Capture the cell that displays the provided text and extract its [X, Y] central coordinate. 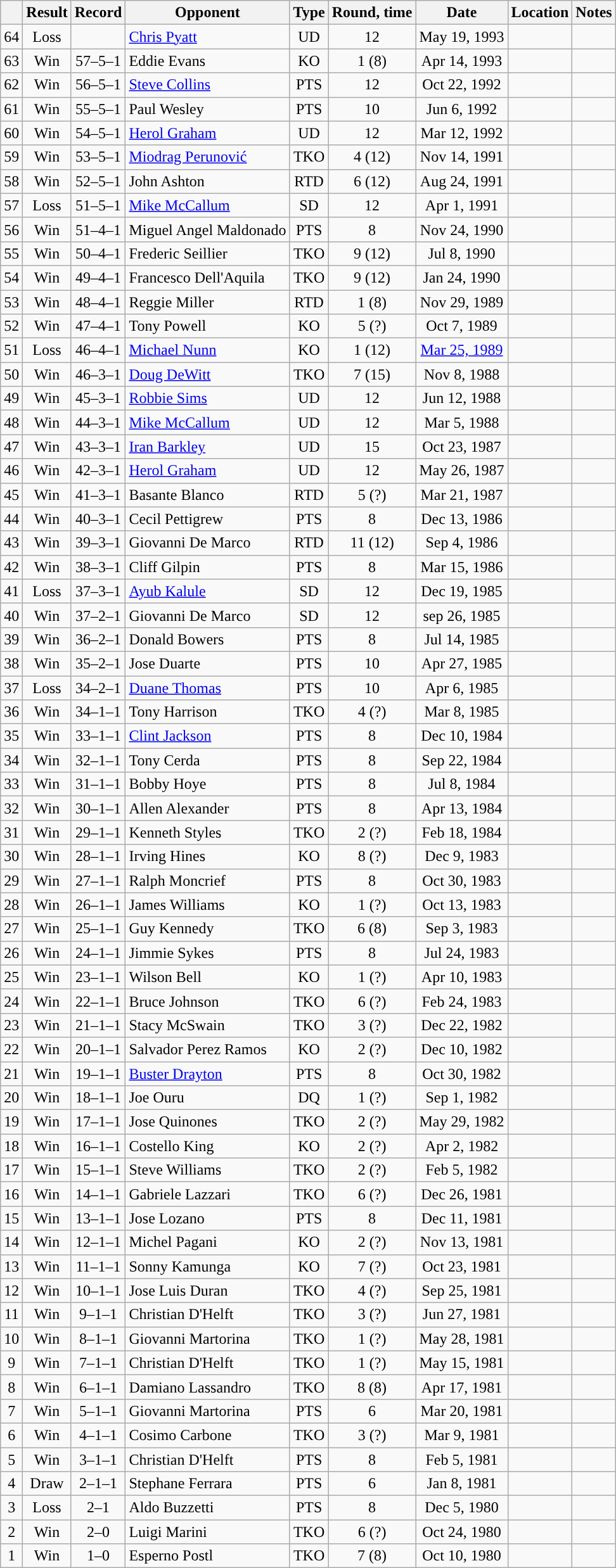
Stacy McSwain [208, 1025]
41 [11, 591]
Donald Bowers [208, 639]
24–1–1 [98, 953]
sep 26, 1985 [461, 615]
14 [11, 1242]
47–4–1 [98, 326]
36–2–1 [98, 639]
Draw [47, 1484]
Wilson Bell [208, 977]
40–3–1 [98, 519]
19 [11, 1122]
31 [11, 832]
60 [11, 133]
Sep 25, 1981 [461, 1291]
5 [11, 1459]
Irving Hines [208, 857]
63 [11, 61]
Record [98, 13]
37 [11, 687]
59 [11, 157]
Stephane Ferrara [208, 1484]
Apr 2, 1982 [461, 1146]
4–1–1 [98, 1435]
33 [11, 784]
Feb 5, 1982 [461, 1170]
56–5–1 [98, 85]
May 26, 1987 [461, 471]
61 [11, 109]
48 [11, 423]
49 [11, 398]
Clint Jackson [208, 736]
Esperno Postl [208, 1556]
17 [11, 1170]
Jimmie Sykes [208, 953]
8–1–1 [98, 1339]
May 19, 1993 [461, 37]
Location [540, 13]
39–3–1 [98, 543]
35–2–1 [98, 663]
11 (12) [372, 543]
Nov 13, 1981 [461, 1242]
24 [11, 1001]
John Ashton [208, 181]
Duane Thomas [208, 687]
1 [11, 1556]
32–1–1 [98, 760]
Cosimo Carbone [208, 1435]
44–3–1 [98, 423]
4 [11, 1484]
54 [11, 277]
Joe Ouru [208, 1098]
28–1–1 [98, 857]
Dec 10, 1984 [461, 736]
1 (12) [372, 350]
57–5–1 [98, 61]
18–1–1 [98, 1098]
Oct 30, 1982 [461, 1074]
37–3–1 [98, 591]
64 [11, 37]
Tony Cerda [208, 760]
Apr 14, 1993 [461, 61]
Feb 18, 1984 [461, 832]
38 [11, 663]
May 29, 1982 [461, 1122]
5–1–1 [98, 1411]
20 [11, 1098]
Oct 7, 1989 [461, 326]
Mar 12, 1992 [461, 133]
Cliff Gilpin [208, 567]
45 [11, 495]
Apr 10, 1983 [461, 977]
31–1–1 [98, 784]
2–1 [98, 1508]
Iran Barkley [208, 447]
10–1–1 [98, 1291]
Dec 13, 1986 [461, 519]
54–5–1 [98, 133]
13 [11, 1266]
Michael Nunn [208, 350]
Oct 22, 1992 [461, 85]
44 [11, 519]
38–3–1 [98, 567]
Oct 23, 1981 [461, 1266]
2–1–1 [98, 1484]
34–1–1 [98, 712]
21–1–1 [98, 1025]
28 [11, 905]
49–4–1 [98, 277]
11–1–1 [98, 1266]
57 [11, 205]
7 (15) [372, 374]
Miguel Angel Maldonado [208, 229]
7 (?) [372, 1266]
Nov 24, 1990 [461, 229]
12–1–1 [98, 1242]
36 [11, 712]
Francesco Dell'Aquila [208, 277]
Mar 25, 1989 [461, 350]
Jun 6, 1992 [461, 109]
Chris Pyatt [208, 37]
2–0 [98, 1532]
7–1–1 [98, 1363]
46–4–1 [98, 350]
Oct 30, 1983 [461, 881]
11 [11, 1315]
42–3–1 [98, 471]
Michel Pagani [208, 1242]
Nov 14, 1991 [461, 157]
20–1–1 [98, 1049]
Jun 27, 1981 [461, 1315]
Apr 1, 1991 [461, 205]
9–1–1 [98, 1315]
Guy Kennedy [208, 929]
Costello King [208, 1146]
Ralph Moncrief [208, 881]
Oct 10, 1980 [461, 1556]
Tony Powell [208, 326]
James Williams [208, 905]
16 [11, 1194]
39 [11, 639]
62 [11, 85]
32 [11, 808]
Type [309, 13]
30–1–1 [98, 808]
51–4–1 [98, 229]
51–5–1 [98, 205]
26 [11, 953]
19–1–1 [98, 1074]
Steve Williams [208, 1170]
May 15, 1981 [461, 1363]
52–5–1 [98, 181]
Round, time [372, 13]
Luigi Marini [208, 1532]
14–1–1 [98, 1194]
Gabriele Lazzari [208, 1194]
Jul 24, 1983 [461, 953]
30 [11, 857]
Buster Drayton [208, 1074]
Ayub Kalule [208, 591]
Opponent [208, 13]
Sep 3, 1983 [461, 929]
55 [11, 253]
DQ [309, 1098]
23 [11, 1025]
Allen Alexander [208, 808]
29 [11, 881]
Salvador Perez Ramos [208, 1049]
Mar 8, 1985 [461, 712]
May 28, 1981 [461, 1339]
7 [11, 1411]
25 [11, 977]
Mar 15, 1986 [461, 567]
Frederic Seillier [208, 253]
58 [11, 181]
6–1–1 [98, 1387]
4 (12) [372, 157]
Mar 21, 1987 [461, 495]
Dec 10, 1982 [461, 1049]
16–1–1 [98, 1146]
7 (8) [372, 1556]
Apr 27, 1985 [461, 663]
Oct 23, 1987 [461, 447]
Dec 22, 1982 [461, 1025]
Doug DeWitt [208, 374]
52 [11, 326]
34–2–1 [98, 687]
Eddie Evans [208, 61]
48–4–1 [98, 302]
Basante Blanco [208, 495]
Sep 1, 1982 [461, 1098]
15–1–1 [98, 1170]
Notes [594, 13]
Jul 14, 1985 [461, 639]
Sonny Kamunga [208, 1266]
Mar 5, 1988 [461, 423]
Jose Luis Duran [208, 1291]
Feb 24, 1983 [461, 1001]
17–1–1 [98, 1122]
Dec 26, 1981 [461, 1194]
Feb 5, 1981 [461, 1459]
43 [11, 543]
8 (8) [372, 1387]
Bruce Johnson [208, 1001]
1–0 [98, 1556]
3–1–1 [98, 1459]
Aldo Buzzetti [208, 1508]
26–1–1 [98, 905]
Dec 19, 1985 [461, 591]
43–3–1 [98, 447]
Oct 13, 1983 [461, 905]
Damiano Lassandro [208, 1387]
Jan 24, 1990 [461, 277]
40 [11, 615]
Jose Lozano [208, 1218]
41–3–1 [98, 495]
Nov 29, 1989 [461, 302]
42 [11, 567]
Apr 17, 1981 [461, 1387]
Jan 8, 1981 [461, 1484]
Apr 13, 1984 [461, 808]
27 [11, 929]
2 [11, 1532]
34 [11, 760]
Jun 12, 1988 [461, 398]
Sep 22, 1984 [461, 760]
53–5–1 [98, 157]
Jose Quinones [208, 1122]
Dec 9, 1983 [461, 857]
47 [11, 447]
Cecil Pettigrew [208, 519]
45–3–1 [98, 398]
13–1–1 [98, 1218]
18 [11, 1146]
9 [11, 1363]
6 (12) [372, 181]
Tony Harrison [208, 712]
8 (?) [372, 857]
55–5–1 [98, 109]
50–4–1 [98, 253]
53 [11, 302]
22–1–1 [98, 1001]
3 [11, 1508]
25–1–1 [98, 929]
Paul Wesley [208, 109]
Miodrag Perunović [208, 157]
Steve Collins [208, 85]
50 [11, 374]
Result [47, 13]
Reggie Miller [208, 302]
Bobby Hoye [208, 784]
21 [11, 1074]
51 [11, 350]
33–1–1 [98, 736]
22 [11, 1049]
Nov 8, 1988 [461, 374]
35 [11, 736]
56 [11, 229]
Dec 5, 1980 [461, 1508]
Date [461, 13]
Jose Duarte [208, 663]
Mar 20, 1981 [461, 1411]
Robbie Sims [208, 398]
46–3–1 [98, 374]
37–2–1 [98, 615]
Oct 24, 1980 [461, 1532]
Kenneth Styles [208, 832]
27–1–1 [98, 881]
6 (8) [372, 929]
Mar 9, 1981 [461, 1435]
Aug 24, 1991 [461, 181]
46 [11, 471]
Jul 8, 1984 [461, 784]
Apr 6, 1985 [461, 687]
23–1–1 [98, 977]
Dec 11, 1981 [461, 1218]
Jul 8, 1990 [461, 253]
Sep 4, 1986 [461, 543]
29–1–1 [98, 832]
